Scan for the cell matching the given text and deliver its [x, y] coordinate at center. 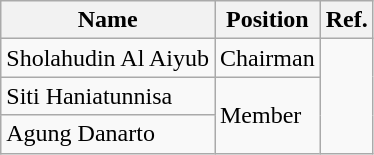
Siti Haniatunnisa [108, 96]
Name [108, 20]
Member [267, 115]
Position [267, 20]
Sholahudin Al Aiyub [108, 58]
Ref. [346, 20]
Chairman [267, 58]
Agung Danarto [108, 134]
